Pinpoint the cell where the given text exists, returning its [X, Y] midpoint coordinate. 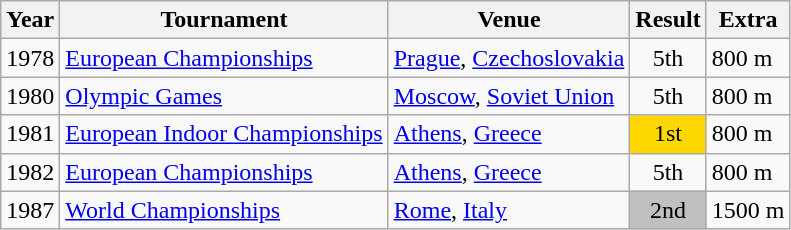
1st [668, 134]
1500 m [748, 210]
Extra [748, 20]
Venue [509, 20]
Olympic Games [224, 96]
Result [668, 20]
Year [30, 20]
Rome, Italy [509, 210]
1987 [30, 210]
European Indoor Championships [224, 134]
1980 [30, 96]
Moscow, Soviet Union [509, 96]
Prague, Czechoslovakia [509, 58]
1982 [30, 172]
1978 [30, 58]
World Championships [224, 210]
1981 [30, 134]
Tournament [224, 20]
2nd [668, 210]
